Output the [x, y] coordinate of the center of the cell containing the given text.  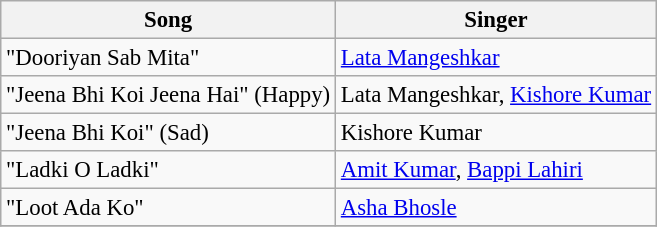
Asha Bhosle [496, 208]
"Ladki O Ladki" [168, 170]
"Loot Ada Ko" [168, 208]
"Jeena Bhi Koi Jeena Hai" (Happy) [168, 95]
Lata Mangeshkar [496, 58]
Amit Kumar, Bappi Lahiri [496, 170]
Song [168, 20]
Kishore Kumar [496, 133]
Lata Mangeshkar, Kishore Kumar [496, 95]
"Jeena Bhi Koi" (Sad) [168, 133]
"Dooriyan Sab Mita" [168, 58]
Singer [496, 20]
